Return the [X, Y] coordinate for the center point of the cell that contains the specified text.  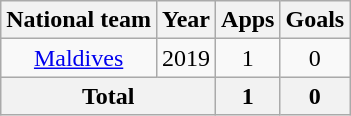
2019 [186, 58]
Goals [315, 20]
Apps [248, 20]
Total [108, 96]
Year [186, 20]
Maldives [79, 58]
National team [79, 20]
